Pinpoint the cell where the given text exists, returning its [X, Y] midpoint coordinate. 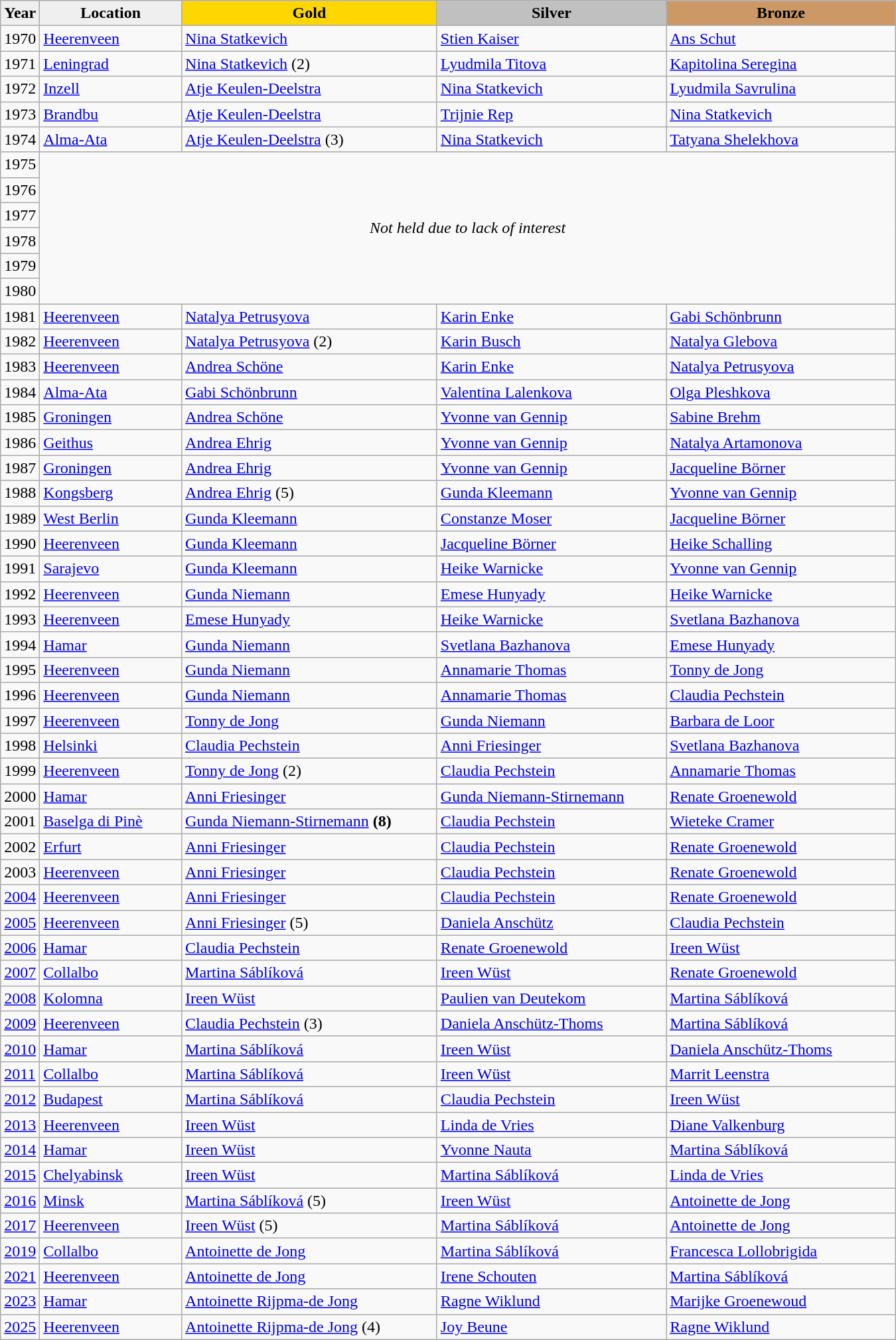
1972 [20, 89]
1983 [20, 367]
2019 [20, 1251]
1980 [20, 291]
2015 [20, 1175]
Not held due to lack of interest [467, 228]
Minsk [111, 1201]
2001 [20, 822]
Gunda Niemann-Stirnemann [551, 796]
Silver [551, 13]
Joy Beune [551, 1327]
1986 [20, 443]
1970 [20, 38]
Marrit Leenstra [781, 1074]
2014 [20, 1150]
Kolomna [111, 998]
1993 [20, 619]
1992 [20, 594]
Kapitolina Seregina [781, 64]
Erfurt [111, 847]
2006 [20, 948]
1990 [20, 544]
2011 [20, 1074]
Daniela Anschütz [551, 923]
1988 [20, 493]
1989 [20, 518]
1995 [20, 670]
2012 [20, 1099]
Budapest [111, 1099]
Ireen Wüst (5) [309, 1226]
Francesca Lollobrigida [781, 1251]
Location [111, 13]
Antoinette Rijpma-de Jong [309, 1302]
Heike Schalling [781, 544]
Natalya Petrusyova (2) [309, 342]
Tonny de Jong (2) [309, 771]
Marijke Groenewoud [781, 1302]
1998 [20, 746]
2002 [20, 847]
1981 [20, 317]
Yvonne Nauta [551, 1150]
Sarajevo [111, 569]
1982 [20, 342]
Geithus [111, 443]
Irene Schouten [551, 1276]
Year [20, 13]
Karin Busch [551, 342]
1984 [20, 392]
1977 [20, 215]
Valentina Lalenkova [551, 392]
Gold [309, 13]
Natalya Artamonova [781, 443]
1979 [20, 265]
Bronze [781, 13]
2016 [20, 1201]
Atje Keulen-Deelstra (3) [309, 139]
1991 [20, 569]
2008 [20, 998]
1974 [20, 139]
1987 [20, 468]
1975 [20, 165]
Leningrad [111, 64]
1971 [20, 64]
1978 [20, 240]
2005 [20, 923]
Chelyabinsk [111, 1175]
1994 [20, 644]
Olga Pleshkova [781, 392]
Sabine Brehm [781, 417]
1973 [20, 114]
Anni Friesinger (5) [309, 923]
2000 [20, 796]
Tatyana Shelekhova [781, 139]
2025 [20, 1327]
Kongsberg [111, 493]
Diane Valkenburg [781, 1125]
Gunda Niemann-Stirnemann (8) [309, 822]
1996 [20, 695]
Barbara de Loor [781, 720]
Wieteke Cramer [781, 822]
Trijnie Rep [551, 114]
Antoinette Rijpma-de Jong (4) [309, 1327]
2010 [20, 1049]
2009 [20, 1023]
Helsinki [111, 746]
1976 [20, 190]
Inzell [111, 89]
Constanze Moser [551, 518]
Baselga di Pinè [111, 822]
Claudia Pechstein (3) [309, 1023]
Andrea Ehrig (5) [309, 493]
2003 [20, 872]
West Berlin [111, 518]
2017 [20, 1226]
2004 [20, 897]
Lyudmila Titova [551, 64]
1999 [20, 771]
2007 [20, 973]
Martina Sáblíková (5) [309, 1201]
Stien Kaiser [551, 38]
Ans Schut [781, 38]
Brandbu [111, 114]
2021 [20, 1276]
Lyudmila Savrulina [781, 89]
1985 [20, 417]
Natalya Glebova [781, 342]
1997 [20, 720]
2013 [20, 1125]
Nina Statkevich (2) [309, 64]
2023 [20, 1302]
Paulien van Deutekom [551, 998]
